Find where the given text appears and provide that cell's center as (x, y) coordinate. 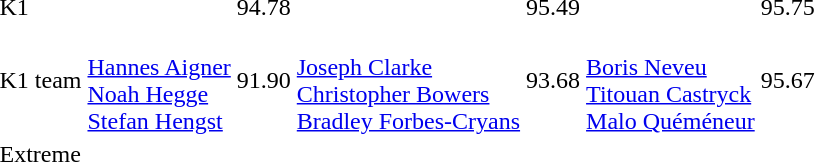
93.68 (554, 80)
Joseph ClarkeChristopher BowersBradley Forbes-Cryans (408, 80)
Boris NeveuTitouan CastryckMalo Quéméneur (671, 80)
91.90 (264, 80)
Hannes AignerNoah HeggeStefan Hengst (159, 80)
